From the cell containing the given text, extract its center point as [X, Y] coordinate. 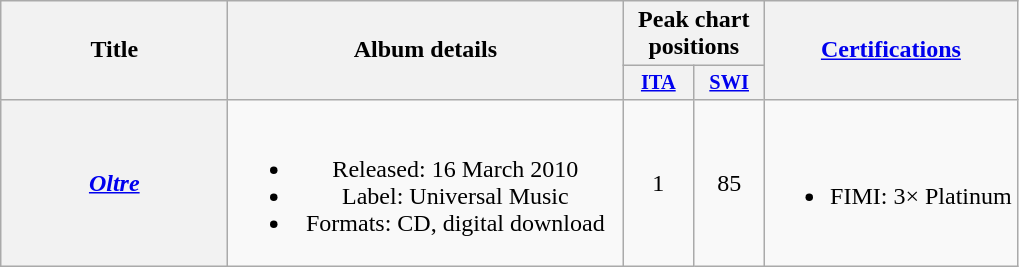
85 [730, 182]
Certifications [892, 50]
SWI [730, 83]
Peak chart positions [694, 34]
FIMI: 3× Platinum [892, 182]
Title [114, 50]
Album details [426, 50]
Oltre [114, 182]
ITA [658, 83]
1 [658, 182]
Released: 16 March 2010Label: Universal MusicFormats: CD, digital download [426, 182]
